Find where the given text appears and provide that cell's center as (X, Y) coordinate. 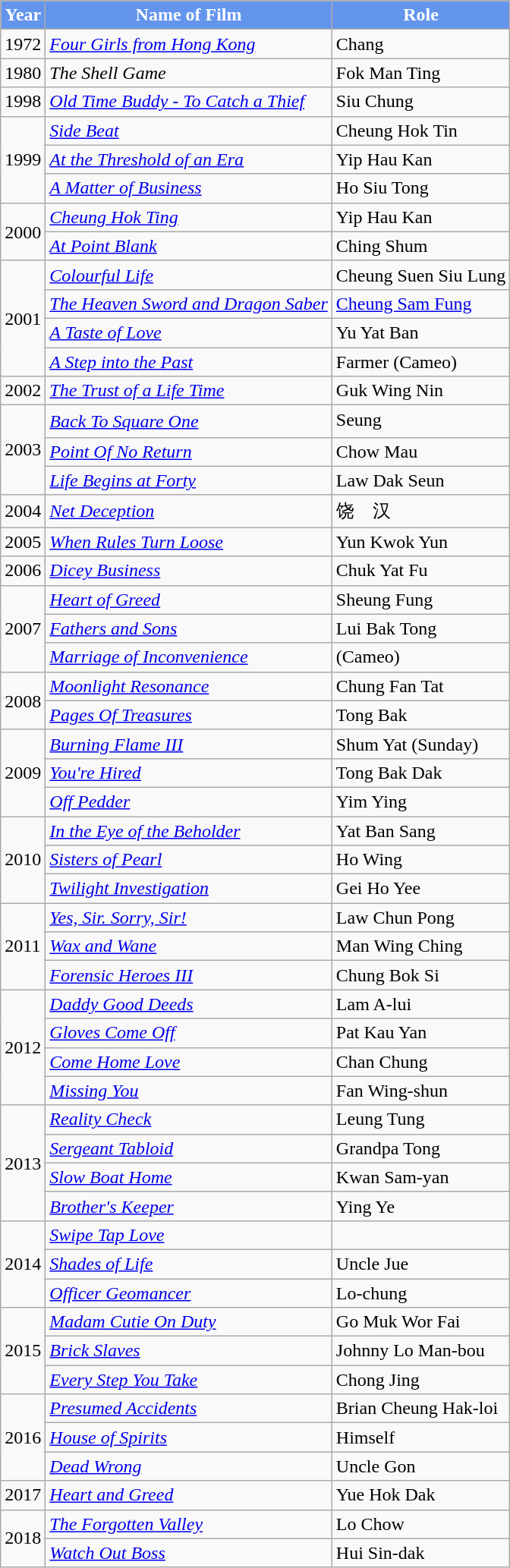
1980 (23, 73)
Wax and Wane (188, 946)
Pat Kau Yan (420, 1033)
A Taste of Love (188, 332)
Brick Slaves (188, 1351)
Shades of Life (188, 1264)
Marriage of Inconvenience (188, 657)
Yim Ying (420, 801)
Reality Check (188, 1119)
Yun Kwok Yun (420, 542)
Ying Ye (420, 1206)
Daddy Good Deeds (188, 1004)
Johnny Lo Man-bou (420, 1351)
Life Begins at Forty (188, 480)
The Trust of a Life Time (188, 391)
Uncle Jue (420, 1264)
Kwan Sam-yan (420, 1177)
Gloves Come Off (188, 1033)
Chan Chung (420, 1062)
You're Hired (188, 773)
Sergeant Tabloid (188, 1148)
Gei Ho Yee (420, 889)
A Matter of Business (188, 188)
Back To Square One (188, 422)
Fathers and Sons (188, 628)
1998 (23, 102)
Lam A-lui (420, 1004)
2000 (23, 231)
Himself (420, 1437)
A Step into the Past (188, 362)
Ching Shum (420, 246)
House of Spirits (188, 1437)
Farmer (Cameo) (420, 362)
Chung Fan Tat (420, 686)
At the Threshold of an Era (188, 159)
Sheung Fung (420, 600)
Lui Bak Tong (420, 628)
Fok Man Ting (420, 73)
Four Girls from Hong Kong (188, 44)
Law Dak Seun (420, 480)
Leung Tung (420, 1119)
Uncle Gon (420, 1466)
2001 (23, 318)
Cheung Hok Tin (420, 131)
2018 (23, 1538)
Colourful Life (188, 275)
Lo Chow (420, 1524)
Twilight Investigation (188, 889)
2016 (23, 1437)
In the Eye of the Beholder (188, 831)
Law Chun Pong (420, 918)
Every Step You Take (188, 1380)
Side Beat (188, 131)
The Shell Game (188, 73)
Chuk Yat Fu (420, 571)
Role (420, 15)
Dead Wrong (188, 1466)
Yes, Sir. Sorry, Sir! (188, 918)
2017 (23, 1495)
Name of Film (188, 15)
Seung (420, 422)
The Heaven Sword and Dragon Saber (188, 304)
Heart of Greed (188, 600)
Officer Geomancer (188, 1292)
Grandpa Tong (420, 1148)
Yu Yat Ban (420, 332)
Chung Bok Si (420, 975)
Forensic Heroes III (188, 975)
When Rules Turn Loose (188, 542)
Cheung Hok Ting (188, 217)
Fan Wing-shun (420, 1091)
Lo-chung (420, 1292)
Shum Yat (Sunday) (420, 744)
Tong Bak (420, 715)
2010 (23, 860)
Ho Wing (420, 860)
2012 (23, 1047)
Heart and Greed (188, 1495)
Dicey Business (188, 571)
Watch Out Boss (188, 1553)
Off Pedder (188, 801)
2008 (23, 701)
1972 (23, 44)
Come Home Love (188, 1062)
Guk Wing Nin (420, 391)
Ho Siu Tong (420, 188)
2002 (23, 391)
Chong Jing (420, 1380)
Year (23, 15)
饶 汉 (420, 512)
2014 (23, 1264)
Presumed Accidents (188, 1409)
Swipe Tap Love (188, 1235)
Old Time Buddy - To Catch a Thief (188, 102)
Man Wing Ching (420, 946)
Brother's Keeper (188, 1206)
The Forgotten Valley (188, 1524)
Cheung Suen Siu Lung (420, 275)
Pages Of Treasures (188, 715)
Moonlight Resonance (188, 686)
2004 (23, 512)
Point Of No Return (188, 452)
2006 (23, 571)
Slow Boat Home (188, 1177)
1999 (23, 159)
Go Muk Wor Fai (420, 1322)
2009 (23, 773)
Yat Ban Sang (420, 831)
Chow Mau (420, 452)
Madam Cutie On Duty (188, 1322)
Burning Flame III (188, 744)
Net Deception (188, 512)
Hui Sin-dak (420, 1553)
Yue Hok Dak (420, 1495)
Brian Cheung Hak-loi (420, 1409)
2005 (23, 542)
2015 (23, 1351)
2003 (23, 451)
Cheung Sam Fung (420, 304)
Tong Bak Dak (420, 773)
Siu Chung (420, 102)
Chang (420, 44)
Missing You (188, 1091)
2011 (23, 946)
(Cameo) (420, 657)
Sisters of Pearl (188, 860)
At Point Blank (188, 246)
2013 (23, 1163)
2007 (23, 628)
